Capture the cell that displays the provided text and extract its [X, Y] central coordinate. 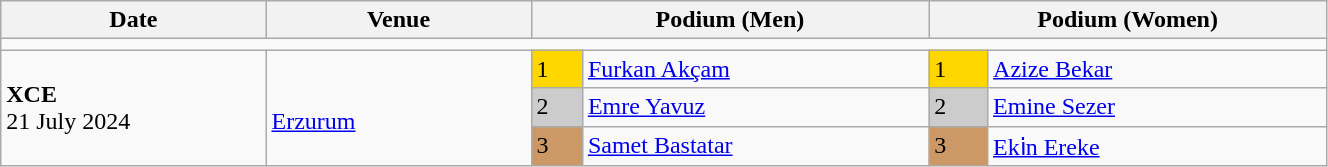
Venue [398, 20]
Samet Bastatar [755, 146]
Azize Bekar [1158, 69]
Furkan Akçam [755, 69]
Eki̇n Ereke [1158, 146]
Erzurum [398, 108]
Emre Yavuz [755, 107]
Emine Sezer [1158, 107]
Date [134, 20]
XCE 21 July 2024 [134, 108]
Podium (Women) [1128, 20]
Podium (Men) [730, 20]
